Provide the (X, Y) coordinate of the cell's center where the given text is located.  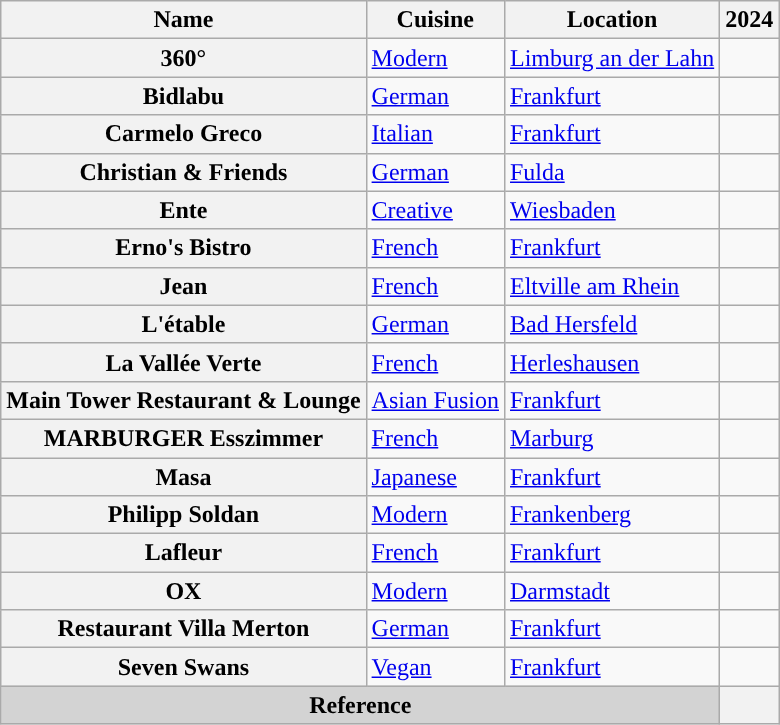
Jean (184, 286)
Philipp Soldan (184, 515)
Ente (184, 210)
L'étable (184, 324)
Darmstadt (612, 591)
Carmelo Greco (184, 134)
Italian (435, 134)
Creative (435, 210)
Limburg an der Lahn (612, 58)
Vegan (435, 667)
Bidlabu (184, 96)
Eltville am Rhein (612, 286)
2024 (750, 20)
MARBURGER Esszimmer (184, 438)
OX (184, 591)
Fulda (612, 172)
Japanese (435, 477)
Reference (360, 705)
Restaurant Villa Merton (184, 629)
Bad Hersfeld (612, 324)
Seven Swans (184, 667)
360° (184, 58)
Name (184, 20)
Herleshausen (612, 362)
Christian & Friends (184, 172)
Asian Fusion (435, 400)
La Vallée Verte (184, 362)
Location (612, 20)
Cuisine (435, 20)
Marburg (612, 438)
Lafleur (184, 553)
Frankenberg (612, 515)
Erno's Bistro (184, 248)
Wiesbaden (612, 210)
Masa (184, 477)
Main Tower Restaurant & Lounge (184, 400)
